Identify which cell holds the provided text, then report its (X, Y) central coordinate. 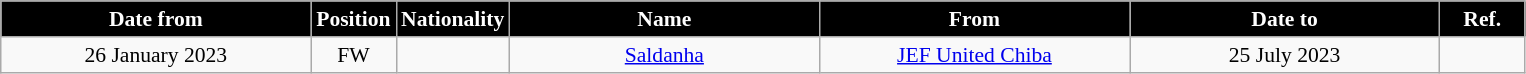
26 January 2023 (156, 55)
Position (354, 19)
Nationality (452, 19)
Name (664, 19)
JEF United Chiba (974, 55)
FW (354, 55)
Date to (1285, 19)
Ref. (1482, 19)
25 July 2023 (1285, 55)
Date from (156, 19)
Saldanha (664, 55)
From (974, 19)
